Output the (X, Y) coordinate of the center of the cell containing the given text.  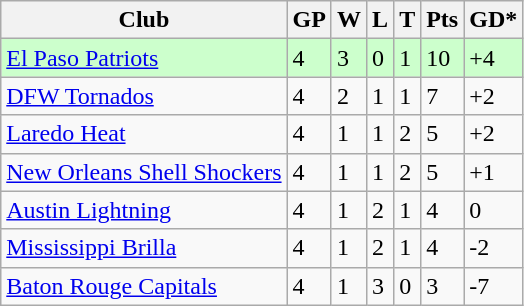
Pts (442, 20)
10 (442, 58)
GD* (494, 20)
El Paso Patriots (144, 58)
Laredo Heat (144, 134)
+4 (494, 58)
-2 (494, 248)
L (380, 20)
DFW Tornados (144, 96)
-7 (494, 286)
Club (144, 20)
Austin Lightning (144, 210)
Mississippi Brilla (144, 248)
+1 (494, 172)
New Orleans Shell Shockers (144, 172)
T (408, 20)
GP (309, 20)
W (348, 20)
7 (442, 96)
Baton Rouge Capitals (144, 286)
